Provide the (x, y) coordinate of the cell's center where the given text is located.  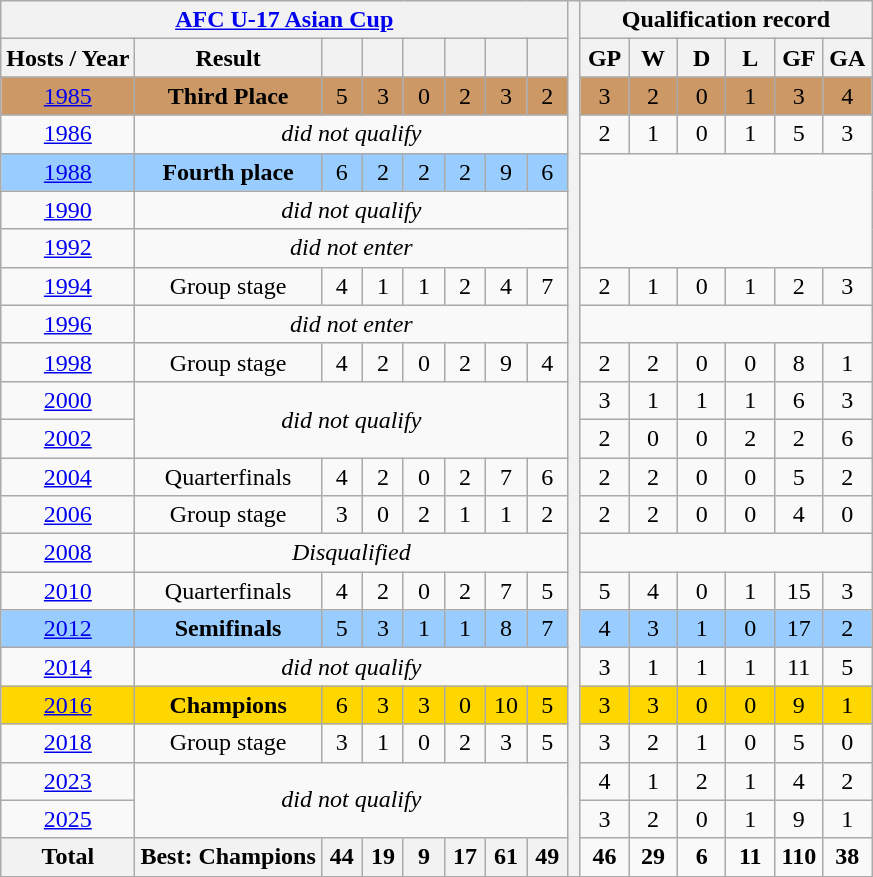
29 (654, 857)
GA (848, 58)
2016 (68, 705)
10 (506, 705)
2018 (68, 743)
2002 (68, 438)
1994 (68, 286)
1986 (68, 134)
38 (848, 857)
1998 (68, 362)
D (702, 58)
1985 (68, 96)
44 (342, 857)
110 (800, 857)
46 (604, 857)
61 (506, 857)
Total (68, 857)
1996 (68, 324)
2025 (68, 819)
L (750, 58)
1992 (68, 248)
2023 (68, 781)
2014 (68, 667)
Best: Champions (228, 857)
2008 (68, 553)
GF (800, 58)
2006 (68, 515)
2010 (68, 591)
Qualification record (726, 20)
Semifinals (228, 629)
2004 (68, 477)
Champions (228, 705)
1988 (68, 172)
2000 (68, 400)
GP (604, 58)
Third Place (228, 96)
AFC U-17 Asian Cup (284, 20)
2012 (68, 629)
Fourth place (228, 172)
1990 (68, 210)
15 (800, 591)
Disqualified (352, 553)
Result (228, 58)
W (654, 58)
Hosts / Year (68, 58)
19 (382, 857)
49 (548, 857)
